Locate the cell with the specified text and output its (X, Y) center coordinate. 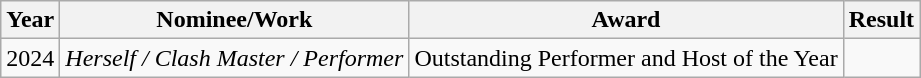
Award (626, 20)
Nominee/Work (234, 20)
Herself / Clash Master / Performer (234, 58)
Outstanding Performer and Host of the Year (626, 58)
2024 (30, 58)
Year (30, 20)
Result (881, 20)
